Determine the (X, Y) coordinate at the center of the cell enclosing the given text.  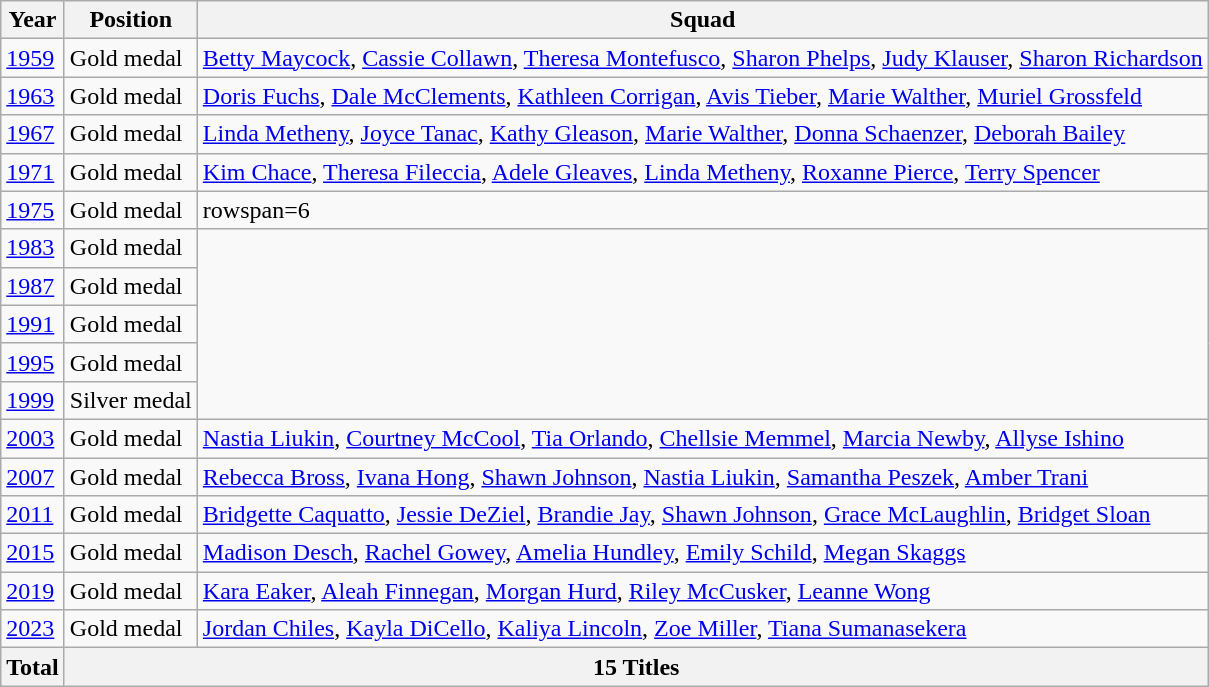
Squad (702, 20)
1959 (33, 58)
2015 (33, 553)
Year (33, 20)
Rebecca Bross, Ivana Hong, Shawn Johnson, Nastia Liukin, Samantha Peszek, Amber Trani (702, 477)
1991 (33, 324)
1967 (33, 134)
1999 (33, 400)
2003 (33, 438)
2007 (33, 477)
Betty Maycock, Cassie Collawn, Theresa Montefusco, Sharon Phelps, Judy Klauser, Sharon Richardson (702, 58)
2019 (33, 591)
15 Titles (636, 667)
2011 (33, 515)
1963 (33, 96)
Jordan Chiles, Kayla DiCello, Kaliya Lincoln, Zoe Miller, Tiana Sumanasekera (702, 629)
rowspan=6 (702, 210)
Kara Eaker, Aleah Finnegan, Morgan Hurd, Riley McCusker, Leanne Wong (702, 591)
Doris Fuchs, Dale McClements, Kathleen Corrigan, Avis Tieber, Marie Walther, Muriel Grossfeld (702, 96)
1975 (33, 210)
Bridgette Caquatto, Jessie DeZiel, Brandie Jay, Shawn Johnson, Grace McLaughlin, Bridget Sloan (702, 515)
1987 (33, 286)
2023 (33, 629)
1971 (33, 172)
Kim Chace, Theresa Fileccia, Adele Gleaves, Linda Metheny, Roxanne Pierce, Terry Spencer (702, 172)
Silver medal (130, 400)
1995 (33, 362)
Position (130, 20)
1983 (33, 248)
Madison Desch, Rachel Gowey, Amelia Hundley, Emily Schild, Megan Skaggs (702, 553)
Linda Metheny, Joyce Tanac, Kathy Gleason, Marie Walther, Donna Schaenzer, Deborah Bailey (702, 134)
Nastia Liukin, Courtney McCool, Tia Orlando, Chellsie Memmel, Marcia Newby, Allyse Ishino (702, 438)
Total (33, 667)
